Find where the given text appears and provide that cell's center as (X, Y) coordinate. 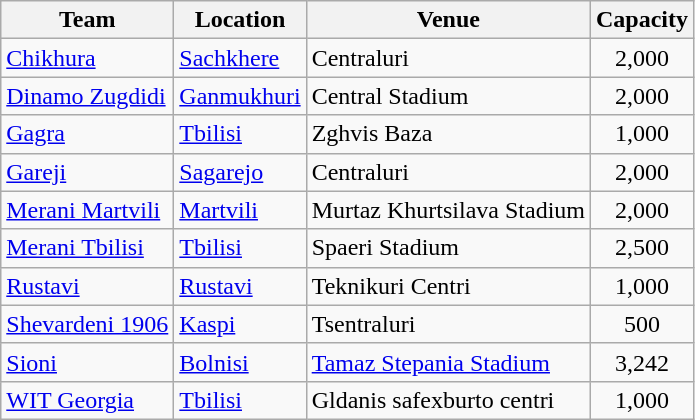
500 (642, 324)
Zghvis Baza (448, 134)
Bolnisi (240, 362)
Tsentraluri (448, 324)
Kaspi (240, 324)
Dinamo Zugdidi (88, 96)
Gldanis safexburto centri (448, 400)
Ganmukhuri (240, 96)
Team (88, 20)
Merani Tbilisi (88, 248)
Spaeri Stadium (448, 248)
Capacity (642, 20)
Sagarejo (240, 172)
Central Stadium (448, 96)
Murtaz Khurtsilava Stadium (448, 210)
Teknikuri Centri (448, 286)
Merani Martvili (88, 210)
Sachkhere (240, 58)
3,242 (642, 362)
WIT Georgia (88, 400)
Venue (448, 20)
Gagra (88, 134)
Chikhura (88, 58)
Tamaz Stepania Stadium (448, 362)
Gareji (88, 172)
Location (240, 20)
Martvili (240, 210)
2,500 (642, 248)
Sioni (88, 362)
Shevardeni 1906 (88, 324)
